Provide the [X, Y] coordinate of the cell's center where the given text is located.  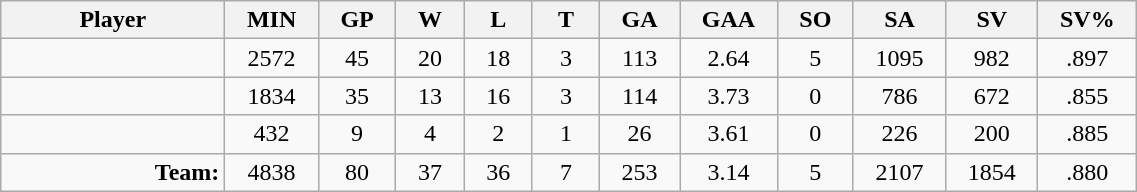
.897 [1088, 58]
1 [566, 134]
35 [357, 96]
2572 [272, 58]
786 [899, 96]
20 [430, 58]
113 [640, 58]
9 [357, 134]
1095 [899, 58]
SA [899, 20]
T [566, 20]
4 [430, 134]
.885 [1088, 134]
GP [357, 20]
Player [113, 20]
2107 [899, 172]
45 [357, 58]
MIN [272, 20]
L [498, 20]
3.73 [729, 96]
3.61 [729, 134]
36 [498, 172]
200 [992, 134]
672 [992, 96]
.855 [1088, 96]
Team: [113, 172]
2.64 [729, 58]
1854 [992, 172]
SO [815, 20]
13 [430, 96]
7 [566, 172]
18 [498, 58]
SV% [1088, 20]
16 [498, 96]
37 [430, 172]
4838 [272, 172]
2 [498, 134]
114 [640, 96]
253 [640, 172]
26 [640, 134]
982 [992, 58]
1834 [272, 96]
W [430, 20]
SV [992, 20]
.880 [1088, 172]
432 [272, 134]
3.14 [729, 172]
226 [899, 134]
80 [357, 172]
GAA [729, 20]
GA [640, 20]
